Capture the cell that displays the provided text and extract its (X, Y) central coordinate. 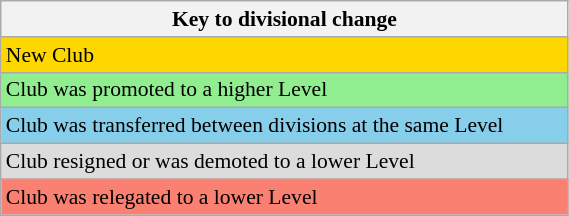
Key to divisional change (284, 19)
Club was transferred between divisions at the same Level (284, 126)
New Club (284, 55)
Club was promoted to a higher Level (284, 90)
Club was relegated to a lower Level (284, 197)
Club resigned or was demoted to a lower Level (284, 162)
